Find where the given text appears and provide that cell's center as (x, y) coordinate. 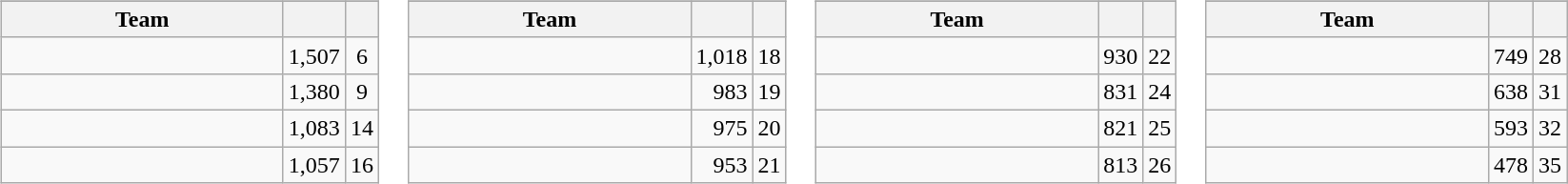
21 (770, 165)
478 (1511, 165)
638 (1511, 92)
831 (1120, 92)
31 (1549, 92)
18 (770, 55)
26 (1160, 165)
975 (722, 128)
1,507 (314, 55)
983 (722, 92)
821 (1120, 128)
20 (770, 128)
35 (1549, 165)
14 (362, 128)
22 (1160, 55)
24 (1160, 92)
25 (1160, 128)
1,057 (314, 165)
749 (1511, 55)
1,083 (314, 128)
930 (1120, 55)
1,380 (314, 92)
19 (770, 92)
953 (722, 165)
593 (1511, 128)
16 (362, 165)
1,018 (722, 55)
28 (1549, 55)
9 (362, 92)
813 (1120, 165)
6 (362, 55)
32 (1549, 128)
